Extract the [X, Y] coordinate from the center of the cell holding the provided text.  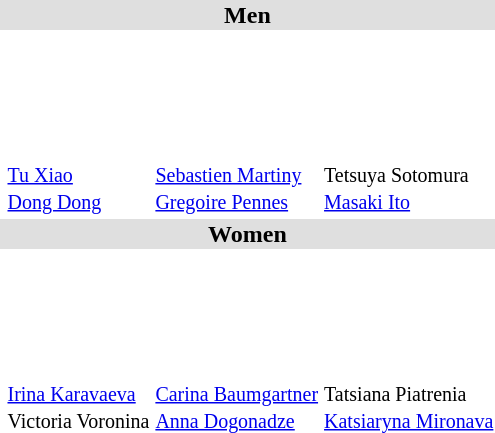
Tetsuya SotomuraMasaki Ito [409, 174]
Women [248, 234]
Sebastien MartinyGregoire Pennes [237, 174]
Tu XiaoDong Dong [78, 174]
Men [248, 15]
